Provide the (X, Y) coordinate of the cell's center where the given text is located.  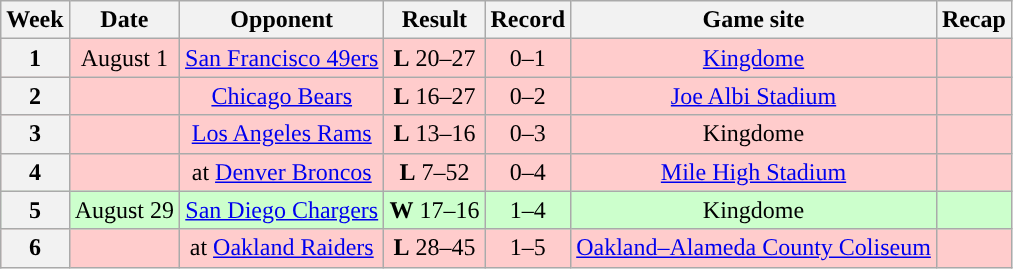
San Diego Chargers (282, 210)
1 (35, 58)
Los Angeles Rams (282, 134)
L 7–52 (434, 172)
at Denver Broncos (282, 172)
Oakland–Alameda County Coliseum (754, 248)
3 (35, 134)
1–5 (528, 248)
0–4 (528, 172)
L 13–16 (434, 134)
August 1 (124, 58)
Opponent (282, 20)
San Francisco 49ers (282, 58)
1–4 (528, 210)
0–2 (528, 96)
L 28–45 (434, 248)
5 (35, 210)
L 16–27 (434, 96)
August 29 (124, 210)
6 (35, 248)
at Oakland Raiders (282, 248)
4 (35, 172)
2 (35, 96)
Game site (754, 20)
Date (124, 20)
0–1 (528, 58)
0–3 (528, 134)
Record (528, 20)
Result (434, 20)
Recap (974, 20)
Week (35, 20)
Mile High Stadium (754, 172)
Chicago Bears (282, 96)
Joe Albi Stadium (754, 96)
W 17–16 (434, 210)
L 20–27 (434, 58)
